Extract the [x, y] coordinate from the center of the cell holding the provided text.  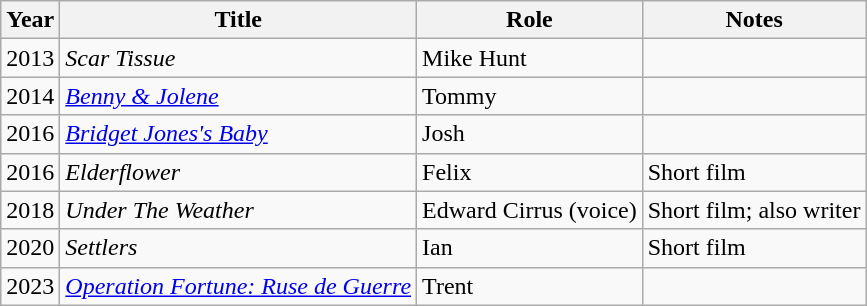
Title [238, 20]
Mike Hunt [530, 58]
2014 [30, 96]
Role [530, 20]
Elderflower [238, 172]
Notes [754, 20]
Under The Weather [238, 210]
Settlers [238, 248]
Operation Fortune: Ruse de Guerre [238, 286]
Felix [530, 172]
Tommy [530, 96]
Edward Cirrus (voice) [530, 210]
Josh [530, 134]
Bridget Jones's Baby [238, 134]
Ian [530, 248]
2018 [30, 210]
2013 [30, 58]
2020 [30, 248]
Scar Tissue [238, 58]
2023 [30, 286]
Trent [530, 286]
Benny & Jolene [238, 96]
Short film; also writer [754, 210]
Year [30, 20]
